Search for the cell housing the specified text and yield its [X, Y] center coordinate. 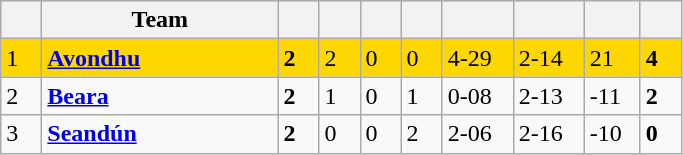
21 [612, 58]
2-16 [548, 134]
Beara [160, 96]
4 [660, 58]
4-29 [478, 58]
3 [22, 134]
Team [160, 20]
2-13 [548, 96]
0-08 [478, 96]
Seandún [160, 134]
2-06 [478, 134]
-11 [612, 96]
-10 [612, 134]
Avondhu [160, 58]
2-14 [548, 58]
